Capture the cell that displays the provided text and extract its [x, y] central coordinate. 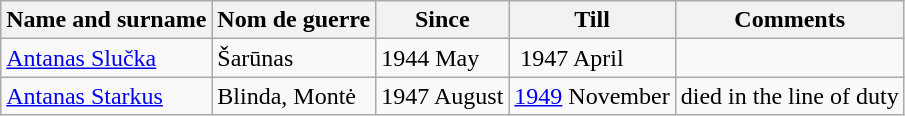
Antanas Slučka [106, 58]
Name and surname [106, 20]
1944 May [442, 58]
Since [442, 20]
1947 August [442, 96]
Šarūnas [294, 58]
died in the line of duty [790, 96]
Blinda, Montė [294, 96]
Nom de guerre [294, 20]
1949 November [592, 96]
Antanas Starkus [106, 96]
Comments [790, 20]
Till [592, 20]
1947 April [592, 58]
